Identify which cell holds the provided text, then report its [x, y] central coordinate. 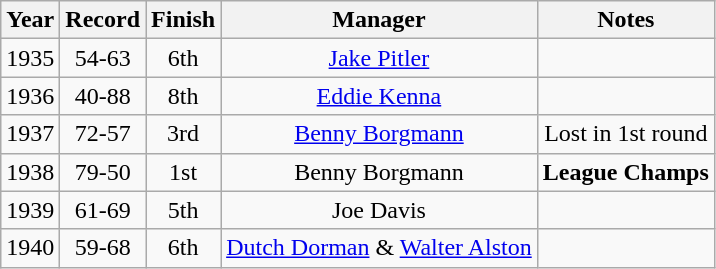
Manager [380, 20]
Year [30, 20]
1936 [30, 96]
61-69 [103, 210]
Joe Davis [380, 210]
1940 [30, 248]
1935 [30, 58]
5th [184, 210]
1st [184, 172]
Eddie Kenna [380, 96]
1939 [30, 210]
Finish [184, 20]
Lost in 1st round [626, 134]
79-50 [103, 172]
Record [103, 20]
Dutch Dorman & Walter Alston [380, 248]
8th [184, 96]
Notes [626, 20]
Jake Pitler [380, 58]
3rd [184, 134]
59-68 [103, 248]
1938 [30, 172]
40-88 [103, 96]
54-63 [103, 58]
League Champs [626, 172]
1937 [30, 134]
72-57 [103, 134]
